Extract the (x, y) coordinate from the center of the cell holding the provided text.  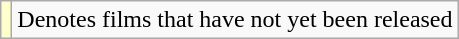
Denotes films that have not yet been released (235, 20)
